Pinpoint the cell where the given text exists, returning its [X, Y] midpoint coordinate. 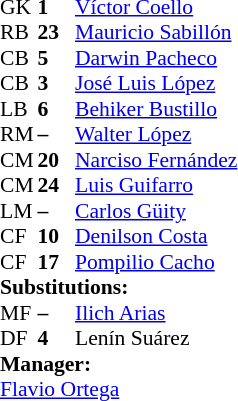
3 [57, 83]
Darwin Pacheco [156, 58]
17 [57, 262]
20 [57, 160]
Walter López [156, 135]
Denilson Costa [156, 237]
Manager: [118, 364]
Ilich Arias [156, 313]
LM [19, 211]
MF [19, 313]
Luis Guifarro [156, 185]
José Luis López [156, 83]
Pompilio Cacho [156, 262]
Substitutions: [118, 287]
Narciso Fernández [156, 160]
LB [19, 109]
DF [19, 339]
6 [57, 109]
10 [57, 237]
5 [57, 58]
RM [19, 135]
Mauricio Sabillón [156, 33]
Carlos Güity [156, 211]
23 [57, 33]
Behiker Bustillo [156, 109]
24 [57, 185]
RB [19, 33]
Lenín Suárez [156, 339]
4 [57, 339]
